Locate the cell with the specified text and output its (X, Y) center coordinate. 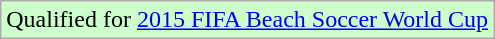
Qualified for 2015 FIFA Beach Soccer World Cup (248, 20)
